For the text-containing cell, return its midpoint in [X, Y] coordinate format. 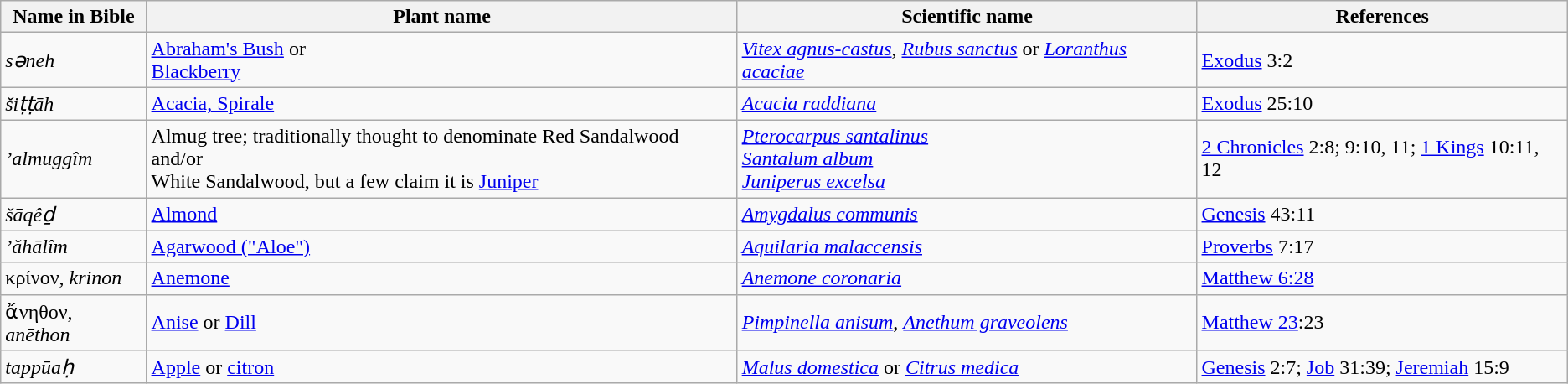
Name in Bible [74, 17]
Pimpinella anisum, Anethum graveolens [967, 322]
References [1382, 17]
Matthew 6:28 [1382, 278]
Genesis 2:7; Job 31:39; Jeremiah 15:9 [1382, 367]
Almond [442, 215]
Pterocarpus santalinusSantalum albumJuniperus excelsa [967, 158]
’ăhālîm [74, 246]
Apple or citron [442, 367]
Amygdalus communis [967, 215]
šāqêḏ [74, 215]
Agarwood ("Aloe") [442, 246]
Aquilaria malaccensis [967, 246]
Acacia raddiana [967, 104]
tappūaḥ [74, 367]
Acacia, Spirale [442, 104]
Malus domestica or Citrus medica [967, 367]
’almuggîm [74, 158]
Plant name [442, 17]
Proverbs 7:17 [1382, 246]
Almug tree; traditionally thought to denominate Red Sandalwood and/orWhite Sandalwood, but a few claim it is Juniper [442, 158]
Scientific name [967, 17]
Exodus 3:2 [1382, 60]
Anise or Dill [442, 322]
κρίνον, krinon [74, 278]
Abraham's Bush orBlackberry [442, 60]
səneh [74, 60]
Matthew 23:23 [1382, 322]
Exodus 25:10 [1382, 104]
Anemone [442, 278]
Genesis 43:11 [1382, 215]
šiṭṭāh [74, 104]
Anemone coronaria [967, 278]
ἄνηθον, anēthon [74, 322]
Vitex agnus-castus, Rubus sanctus or Loranthus acaciae [967, 60]
2 Chronicles 2:8; 9:10, 11; 1 Kings 10:11, 12 [1382, 158]
